Search for the cell housing the specified text and yield its [X, Y] center coordinate. 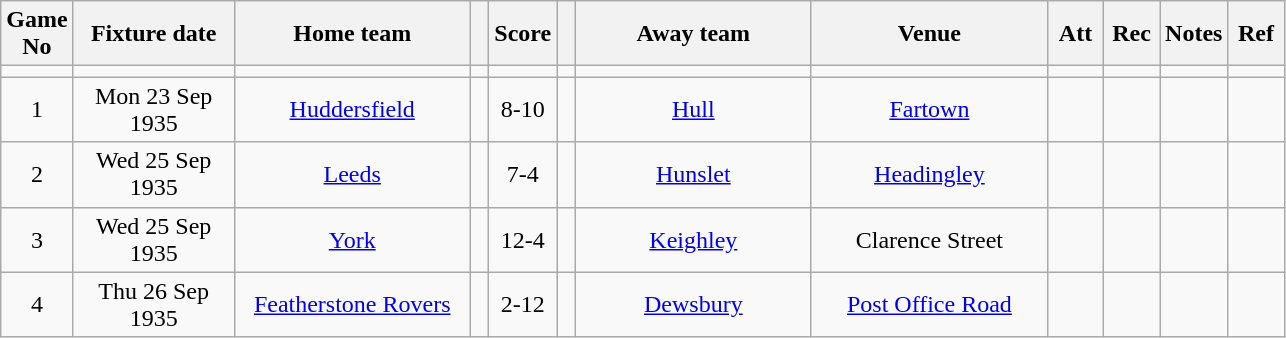
12-4 [523, 240]
Att [1075, 34]
1 [37, 110]
Score [523, 34]
7-4 [523, 174]
Headingley [929, 174]
2-12 [523, 304]
Mon 23 Sep 1935 [154, 110]
3 [37, 240]
Hull [693, 110]
2 [37, 174]
Home team [352, 34]
Fixture date [154, 34]
Post Office Road [929, 304]
8-10 [523, 110]
Clarence Street [929, 240]
Dewsbury [693, 304]
Thu 26 Sep 1935 [154, 304]
Hunslet [693, 174]
Notes [1194, 34]
Rec [1132, 34]
Huddersfield [352, 110]
Featherstone Rovers [352, 304]
Game No [37, 34]
4 [37, 304]
Ref [1256, 34]
York [352, 240]
Away team [693, 34]
Leeds [352, 174]
Keighley [693, 240]
Venue [929, 34]
Fartown [929, 110]
